Return [x, y] of the center of cell containing provided text 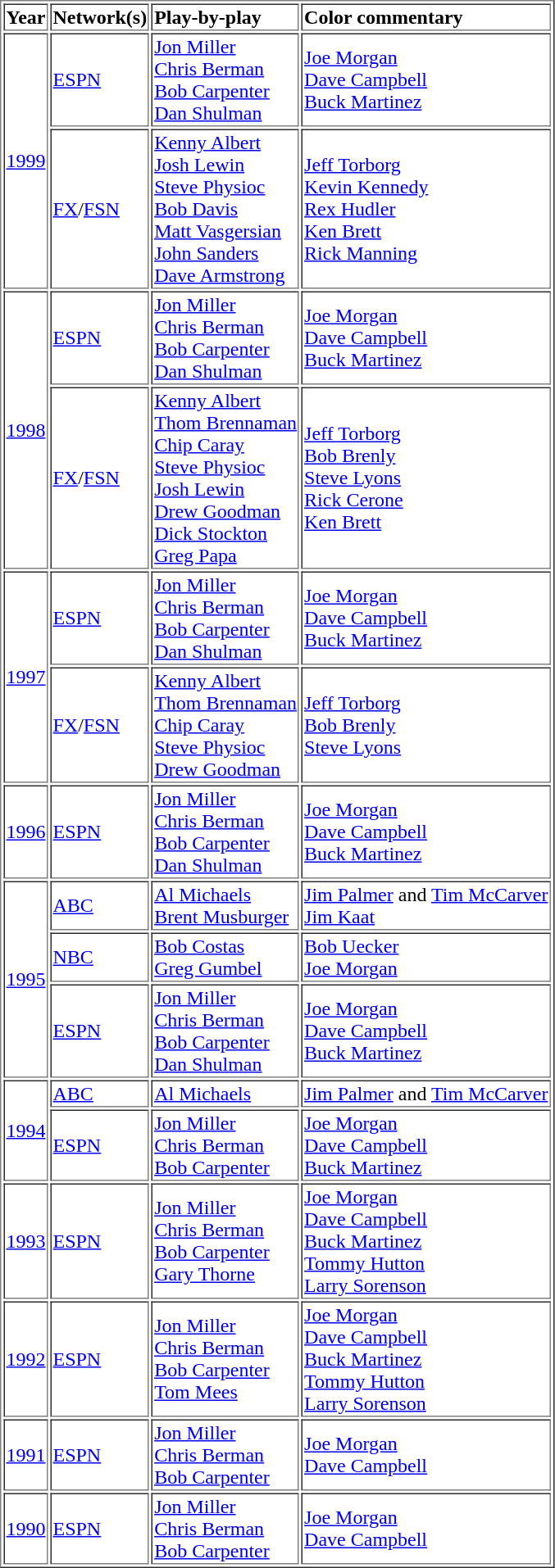
Play-by-play [225, 16]
Bob UeckerJoe Morgan [426, 957]
Jim Palmer and Tim McCarverJim Kaat [426, 906]
Al MichaelsBrent Musburger [225, 906]
Network(s) [100, 16]
1995 [25, 980]
1991 [25, 1455]
Jim Palmer and Tim McCarver [426, 1093]
1996 [25, 832]
NBC [100, 957]
Kenny AlbertJosh LewinSteve PhysiocBob DavisMatt VasgersianJohn SandersDave Armstrong [225, 210]
1993 [25, 1240]
1992 [25, 1358]
1994 [25, 1131]
Jon MillerChris BermanBob CarpenterGary Thorne [225, 1240]
Jeff TorborgBob BrenlySteve LyonsRick CeroneKen Brett [426, 478]
1990 [25, 1529]
1999 [25, 161]
1997 [25, 678]
Kenny AlbertThom BrennamanChip CaraySteve PhysiocDrew Goodman [225, 724]
Bob CostasGreg Gumbel [225, 957]
Jeff TorborgKevin KennedyRex HudlerKen BrettRick Manning [426, 210]
Year [25, 16]
Kenny AlbertThom BrennamanChip CaraySteve PhysiocJosh LewinDrew GoodmanDick StocktonGreg Papa [225, 478]
Color commentary [426, 16]
Al Michaels [225, 1093]
Jeff TorborgBob BrenlySteve Lyons [426, 724]
Jon MillerChris BermanBob CarpenterTom Mees [225, 1358]
1998 [25, 431]
